Return (x, y) of the center of cell containing provided text 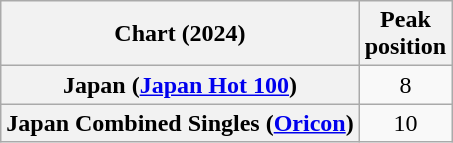
8 (405, 85)
Peakposition (405, 34)
Japan (Japan Hot 100) (180, 85)
10 (405, 123)
Chart (2024) (180, 34)
Japan Combined Singles (Oricon) (180, 123)
